Provide the (X, Y) coordinate of the cell's center where the given text is located.  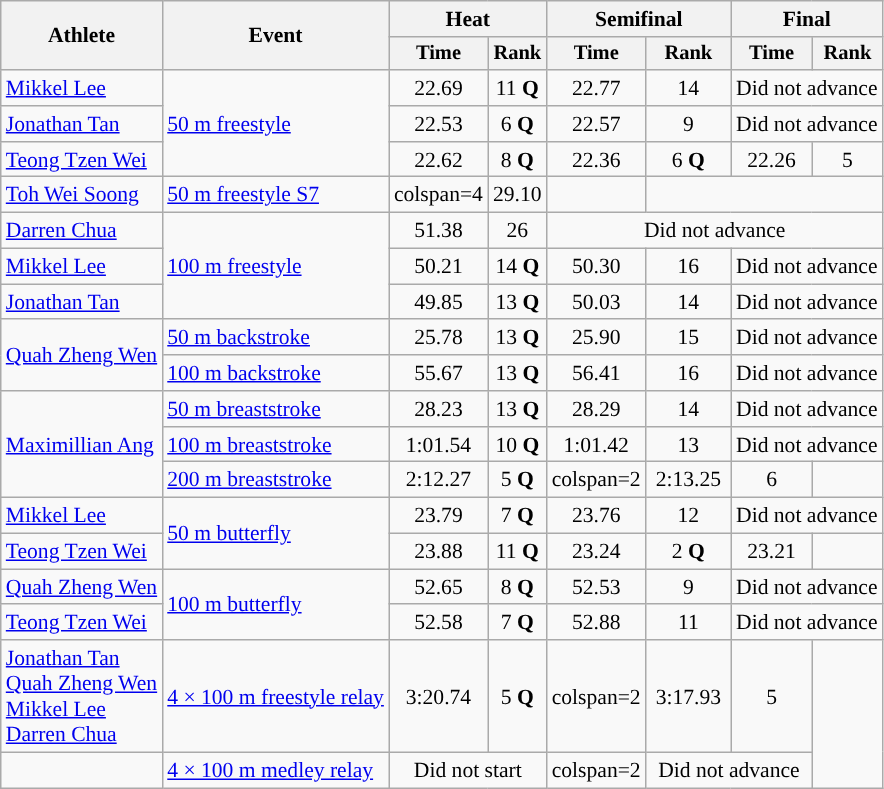
50.21 (438, 267)
200 m breaststroke (276, 480)
2 Q (688, 552)
4 × 100 m freestyle relay (276, 696)
12 (688, 516)
25.90 (596, 338)
10 Q (518, 445)
100 m backstroke (276, 373)
100 m breaststroke (276, 445)
13 (688, 445)
55.67 (438, 373)
1:01.54 (438, 445)
50.30 (596, 267)
52.58 (438, 623)
25.78 (438, 338)
22.57 (596, 124)
49.85 (438, 302)
26 (518, 231)
51.38 (438, 231)
23.88 (438, 552)
Jonathan TanQuah Zheng WenMikkel LeeDarren Chua (82, 696)
50 m freestyle (276, 124)
Heat (468, 19)
52.88 (596, 623)
Final (807, 19)
29.10 (518, 195)
22.77 (596, 88)
11 (688, 623)
22.53 (438, 124)
100 m freestyle (276, 266)
22.26 (772, 160)
Toh Wei Soong (82, 195)
22.36 (596, 160)
22.62 (438, 160)
23.21 (772, 552)
52.53 (596, 587)
52.65 (438, 587)
3:20.74 (438, 696)
6 (772, 480)
Semifinal (639, 19)
50 m backstroke (276, 338)
14 Q (518, 267)
4 × 100 m medley relay (276, 771)
50 m breaststroke (276, 409)
23.24 (596, 552)
Did not start (468, 771)
28.23 (438, 409)
1:01.42 (596, 445)
100 m butterfly (276, 604)
23.79 (438, 516)
56.41 (596, 373)
3:17.93 (688, 696)
colspan=4 (438, 195)
50 m butterfly (276, 534)
23.76 (596, 516)
28.29 (596, 409)
2:13.25 (688, 480)
Event (276, 36)
22.69 (438, 88)
2:12.27 (438, 480)
Maximillian Ang (82, 444)
50.03 (596, 302)
Athlete (82, 36)
15 (688, 338)
Darren Chua (82, 231)
50 m freestyle S7 (276, 195)
